Locate the cell with the specified text and output its [X, Y] center coordinate. 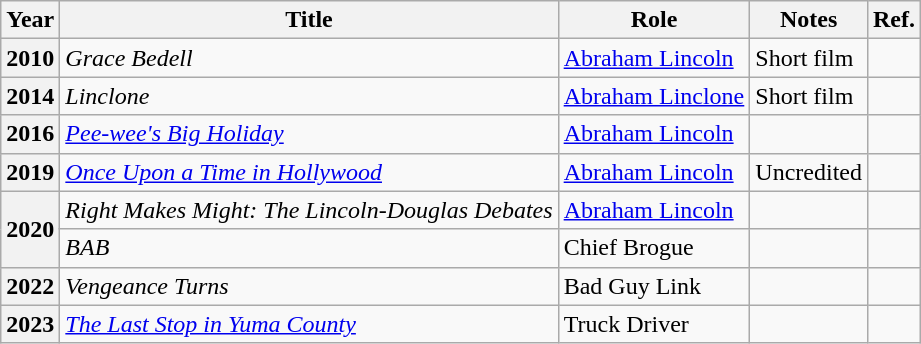
Linclone [309, 96]
2020 [30, 229]
Ref. [894, 20]
2019 [30, 172]
Truck Driver [654, 324]
2014 [30, 96]
Uncredited [809, 172]
BAB [309, 248]
The Last Stop in Yuma County [309, 324]
Year [30, 20]
Bad Guy Link [654, 286]
2016 [30, 134]
Grace Bedell [309, 58]
Role [654, 20]
Notes [809, 20]
2023 [30, 324]
Chief Brogue [654, 248]
Pee-wee's Big Holiday [309, 134]
Title [309, 20]
Abraham Linclone [654, 96]
Vengeance Turns [309, 286]
Once Upon a Time in Hollywood [309, 172]
2022 [30, 286]
Right Makes Might: The Lincoln-Douglas Debates [309, 210]
2010 [30, 58]
